Scan for the cell matching the given text and deliver its (x, y) coordinate at center. 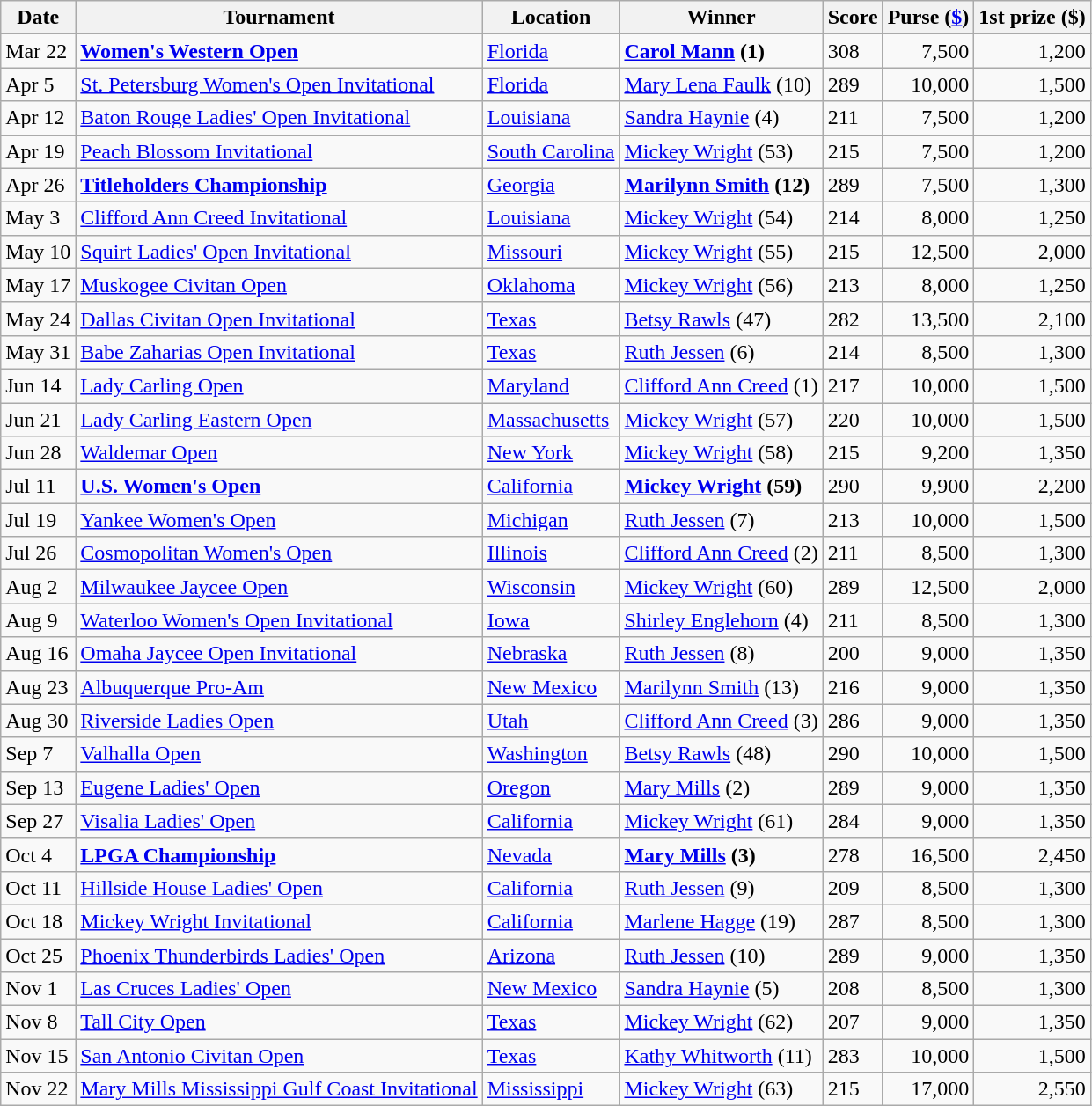
278 (853, 854)
16,500 (928, 854)
282 (853, 319)
Clifford Ann Creed (2) (722, 553)
200 (853, 654)
Mary Mills Mississippi Gulf Coast Invitational (279, 1089)
Lady Carling Open (279, 385)
Aug 16 (39, 654)
Las Cruces Ladies' Open (279, 989)
Oklahoma (551, 285)
207 (853, 1022)
Sep 13 (39, 787)
Location (551, 18)
Mickey Wright (58) (722, 453)
Baton Rouge Ladies' Open Invitational (279, 118)
217 (853, 385)
216 (853, 687)
Ruth Jessen (7) (722, 520)
Tournament (279, 18)
Oct 11 (39, 888)
286 (853, 721)
Jun 14 (39, 385)
Oct 18 (39, 921)
May 3 (39, 218)
Riverside Ladies Open (279, 721)
Illinois (551, 553)
Mickey Wright (56) (722, 285)
Clifford Ann Creed (3) (722, 721)
Titleholders Championship (279, 185)
Betsy Rawls (47) (722, 319)
Jul 19 (39, 520)
Mickey Wright (63) (722, 1089)
Mickey Wright (61) (722, 821)
Wisconsin (551, 587)
Iowa (551, 620)
Sep 27 (39, 821)
Maryland (551, 385)
208 (853, 989)
Nov 8 (39, 1022)
9,900 (928, 487)
Nov 1 (39, 989)
South Carolina (551, 151)
Sandra Haynie (5) (722, 989)
Score (853, 18)
Jun 28 (39, 453)
Mickey Wright (60) (722, 587)
Aug 30 (39, 721)
May 31 (39, 352)
Aug 9 (39, 620)
Muskogee Civitan Open (279, 285)
Jul 26 (39, 553)
Sep 7 (39, 754)
Mary Lena Faulk (10) (722, 84)
Mickey Wright (53) (722, 151)
Visalia Ladies' Open (279, 821)
Shirley Englehorn (4) (722, 620)
May 17 (39, 285)
Tall City Open (279, 1022)
Betsy Rawls (48) (722, 754)
283 (853, 1056)
220 (853, 420)
May 10 (39, 252)
Nebraska (551, 654)
Arizona (551, 955)
Nevada (551, 854)
9,200 (928, 453)
Sandra Haynie (4) (722, 118)
Nov 15 (39, 1056)
Oct 25 (39, 955)
Ruth Jessen (8) (722, 654)
Women's Western Open (279, 51)
287 (853, 921)
Apr 5 (39, 84)
Yankee Women's Open (279, 520)
Mississippi (551, 1089)
2,100 (1032, 319)
13,500 (928, 319)
LPGA Championship (279, 854)
Purse ($) (928, 18)
Mickey Wright Invitational (279, 921)
Ruth Jessen (9) (722, 888)
St. Petersburg Women's Open Invitational (279, 84)
Ruth Jessen (10) (722, 955)
Waterloo Women's Open Invitational (279, 620)
Hillside House Ladies' Open (279, 888)
Mary Mills (2) (722, 787)
Apr 12 (39, 118)
San Antonio Civitan Open (279, 1056)
Mickey Wright (55) (722, 252)
Aug 23 (39, 687)
Washington (551, 754)
Dallas Civitan Open Invitational (279, 319)
Valhalla Open (279, 754)
Winner (722, 18)
1st prize ($) (1032, 18)
Omaha Jaycee Open Invitational (279, 654)
Apr 26 (39, 185)
Jun 21 (39, 420)
Babe Zaharias Open Invitational (279, 352)
17,000 (928, 1089)
Marilynn Smith (13) (722, 687)
Ruth Jessen (6) (722, 352)
Lady Carling Eastern Open (279, 420)
Oregon (551, 787)
Date (39, 18)
Mickey Wright (54) (722, 218)
Phoenix Thunderbirds Ladies' Open (279, 955)
Massachusetts (551, 420)
Milwaukee Jaycee Open (279, 587)
Mary Mills (3) (722, 854)
Cosmopolitan Women's Open (279, 553)
284 (853, 821)
Mickey Wright (57) (722, 420)
Waldemar Open (279, 453)
Marlene Hagge (19) (722, 921)
Peach Blossom Invitational (279, 151)
New York (551, 453)
2,550 (1032, 1089)
Utah (551, 721)
Oct 4 (39, 854)
209 (853, 888)
Clifford Ann Creed Invitational (279, 218)
Mar 22 (39, 51)
Kathy Whitworth (11) (722, 1056)
Apr 19 (39, 151)
Jul 11 (39, 487)
Michigan (551, 520)
Mickey Wright (62) (722, 1022)
2,200 (1032, 487)
Missouri (551, 252)
Mickey Wright (59) (722, 487)
2,450 (1032, 854)
Clifford Ann Creed (1) (722, 385)
Squirt Ladies' Open Invitational (279, 252)
Nov 22 (39, 1089)
Carol Mann (1) (722, 51)
May 24 (39, 319)
Eugene Ladies' Open (279, 787)
Marilynn Smith (12) (722, 185)
308 (853, 51)
Georgia (551, 185)
U.S. Women's Open (279, 487)
Albuquerque Pro-Am (279, 687)
Aug 2 (39, 587)
